Determine the [X, Y] coordinate at the center of the cell enclosing the given text.  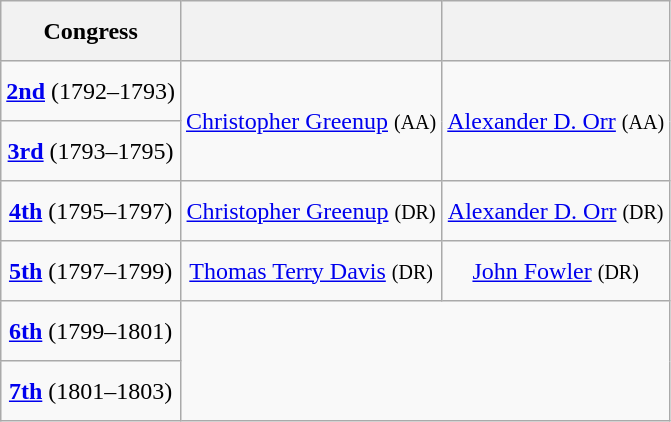
Alexander D. Orr (DR) [556, 211]
5th (1797–1799) [91, 271]
6th (1799–1801) [91, 331]
Congress [91, 31]
Christopher Greenup (AA) [310, 121]
John Fowler (DR) [556, 271]
Thomas Terry Davis (DR) [310, 271]
3rd (1793–1795) [91, 151]
2nd (1792–1793) [91, 91]
Alexander D. Orr (AA) [556, 121]
4th (1795–1797) [91, 211]
7th (1801–1803) [91, 391]
Christopher Greenup (DR) [310, 211]
